Return the (x, y) coordinate for the center point of the cell that contains the specified text.  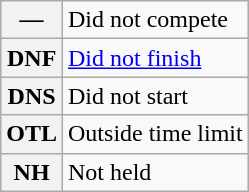
— (32, 20)
Not held (156, 172)
DNF (32, 58)
Did not finish (156, 58)
NH (32, 172)
OTL (32, 134)
Did not start (156, 96)
Outside time limit (156, 134)
DNS (32, 96)
Did not compete (156, 20)
